Determine the (X, Y) coordinate at the center of the cell enclosing the given text.  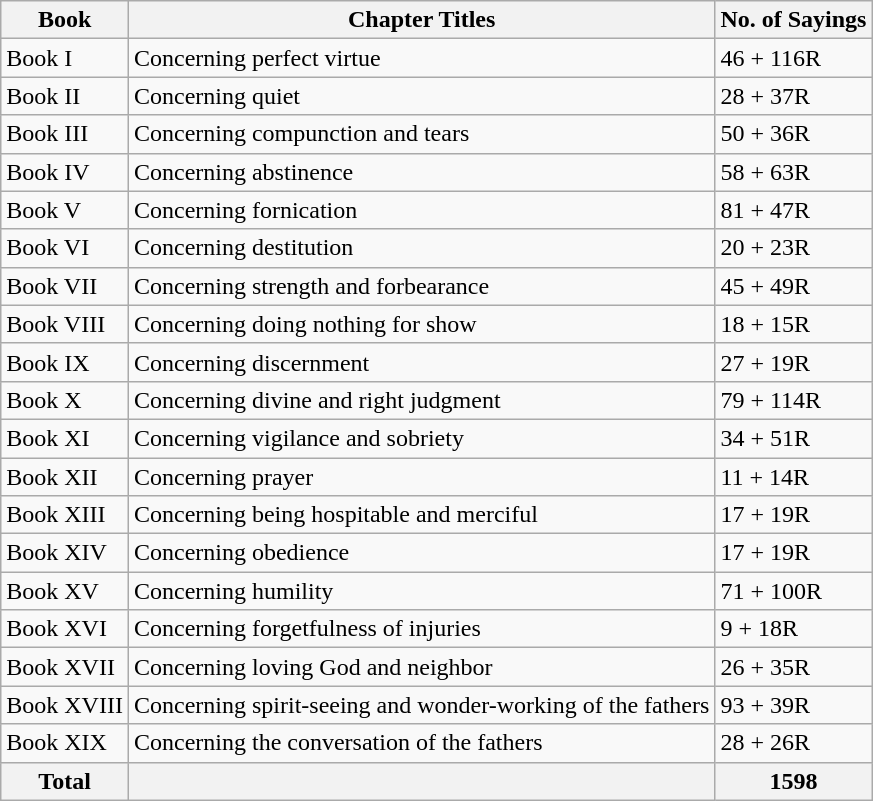
11 + 14R (794, 477)
20 + 23R (794, 248)
Concerning forgetfulness of injuries (421, 629)
Concerning abstinence (421, 172)
45 + 49R (794, 286)
Book XVIII (65, 705)
28 + 37R (794, 96)
Concerning divine and right judgment (421, 400)
Book III (65, 134)
Concerning humility (421, 591)
27 + 19R (794, 362)
Book XVII (65, 667)
Concerning spirit-seeing and wonder-working of the fathers (421, 705)
Book (65, 20)
Concerning loving God and neighbor (421, 667)
Concerning prayer (421, 477)
Concerning fornication (421, 210)
58 + 63R (794, 172)
Book XVI (65, 629)
Book XIX (65, 743)
Concerning being hospitable and merciful (421, 515)
Book XIV (65, 553)
Total (65, 781)
Concerning obedience (421, 553)
79 + 114R (794, 400)
Book XII (65, 477)
Concerning doing nothing for show (421, 324)
Concerning destitution (421, 248)
Book VII (65, 286)
Book IX (65, 362)
Concerning the conversation of the fathers (421, 743)
Book VIII (65, 324)
46 + 116R (794, 58)
Concerning discernment (421, 362)
34 + 51R (794, 438)
1598 (794, 781)
50 + 36R (794, 134)
Book XI (65, 438)
Book I (65, 58)
18 + 15R (794, 324)
Concerning perfect virtue (421, 58)
Book IV (65, 172)
93 + 39R (794, 705)
Concerning vigilance and sobriety (421, 438)
28 + 26R (794, 743)
Book XV (65, 591)
Book II (65, 96)
Concerning strength and forbearance (421, 286)
Book VI (65, 248)
Book V (65, 210)
No. of Sayings (794, 20)
26 + 35R (794, 667)
Concerning quiet (421, 96)
71 + 100R (794, 591)
9 + 18R (794, 629)
Book XIII (65, 515)
81 + 47R (794, 210)
Concerning compunction and tears (421, 134)
Book X (65, 400)
Chapter Titles (421, 20)
